Pinpoint the cell where the given text exists, returning its [x, y] midpoint coordinate. 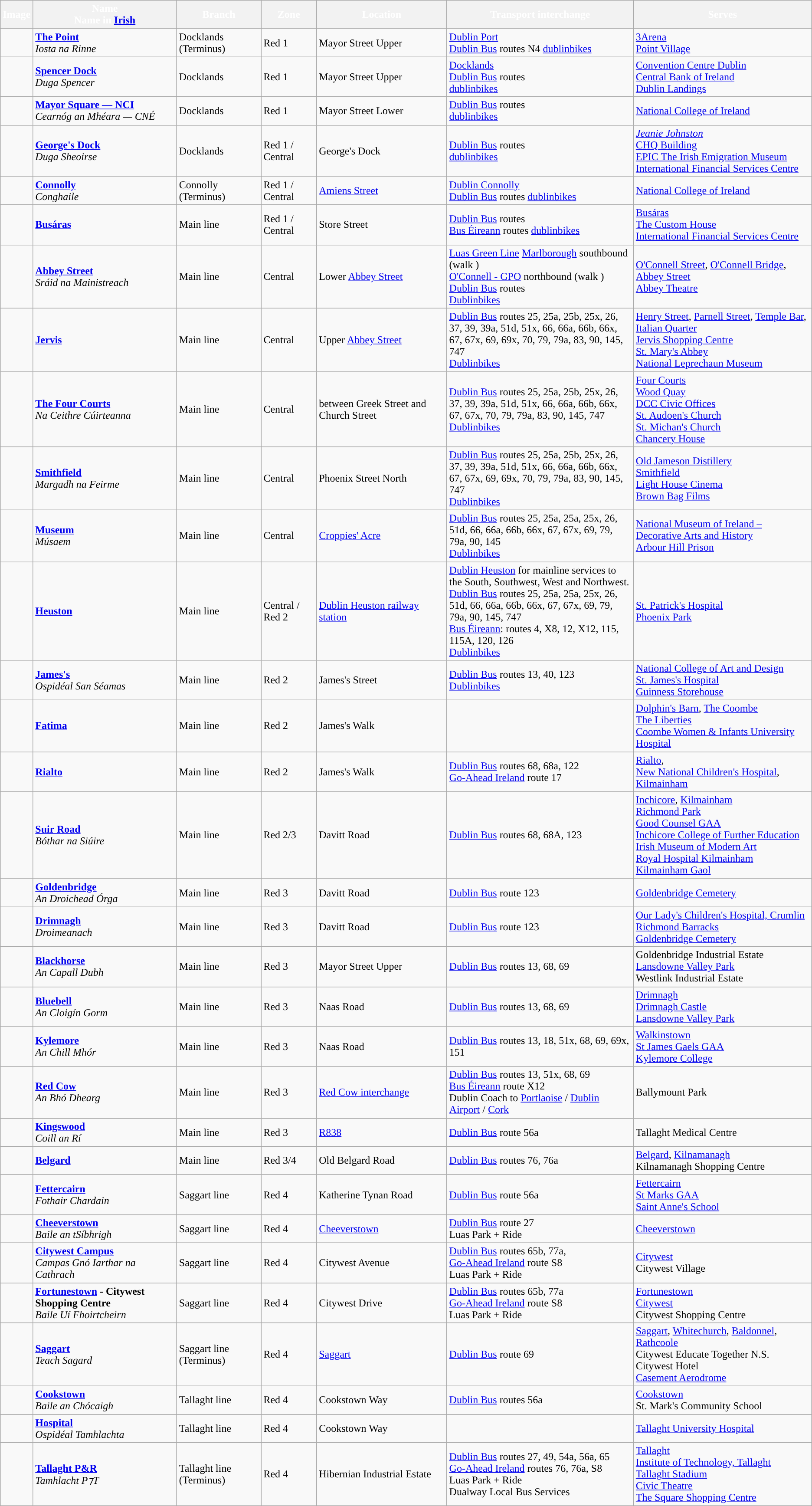
Serves [723, 15]
Convention Centre DublinCentral Bank of IrelandDublin Landings [723, 77]
Docklands Dublin Bus routes dublinbikes [540, 77]
R838 [382, 1132]
Ballymount Park [723, 1093]
GoldenbridgeAn Droichead Órga [105, 893]
SmithfieldMargadh na Feirme [105, 478]
Spencer DockDuga Spencer [105, 77]
O'Connell Street, O'Connell Bridge, Abbey StreetAbbey Theatre [723, 276]
Dublin Bus routes 65b, 77a Go-Ahead Ireland route S8Luas Park + Ride [540, 1303]
The PointIosta na Rinne [105, 43]
Dublin Bus routes 68, 68a, 122 Go-Ahead Ireland route 17 [540, 772]
Dublin Heuston railway station [382, 611]
Old Jameson DistillerySmithfieldLight House CinemaBrown Bag Films [723, 478]
Goldenbridge Cemetery [723, 893]
Dublin Bus routes 13, 40, 123 Dublinbikes [540, 680]
Location [382, 15]
Dublin Bus route 27 Luas Park + Ride [540, 1229]
Dublin Bus routes 13, 51x, 68, 69 Bus Éireann route X12 Dublin Coach to Portlaoise / Dublin Airport / Cork [540, 1093]
Dublin Bus routes 13, 18, 51x, 68, 69, 69x, 151 [540, 1047]
Jeanie JohnstonCHQ BuildingEPIC The Irish Emigration MuseumInternational Financial Services Centre [723, 151]
NameName in Irish [105, 15]
CookstownBaile an Chócaigh [105, 1401]
CheeverstownBaile an tSíbhrigh [105, 1229]
DrimnaghDroimeanach [105, 927]
Dublin Port Dublin Bus routes N4 dublinbikes [540, 43]
Red 3/4 [289, 1160]
Dublin Bus routes 65b, 77a, Go-Ahead Ireland route S8Luas Park + Ride [540, 1263]
Citywest Citywest Village [723, 1263]
Central / Red 2 [289, 611]
George's DockDuga Sheoirse [105, 151]
Amiens Street [382, 191]
Red 2/3 [289, 835]
Saggart line (Terminus) [219, 1355]
HospitalOspidéal Tamhlachta [105, 1428]
Fortunestown - Citywest Shopping CentreBaile Uí Fhoirtcheirn [105, 1303]
James'sOspidéal San Séamas [105, 680]
Hibernian Industrial Estate [382, 1474]
Croppies' Acre [382, 535]
Rialto [105, 772]
Our Lady's Children's Hospital, CrumlinRichmond BarracksGoldenbridge Cemetery [723, 927]
Saggart, Whitechurch, Baldonnel, RathcooleCitywest Educate Together N.S.Citywest HotelCasement Aerodrome [723, 1355]
DrimnaghDrimnagh CastleLansdowne Valley Park [723, 1007]
George's Dock [382, 151]
Luas Green Line Marlborough southbound (walk ) O'Connell - GPO northbound (walk ) Dublin Bus routes Dublinbikes [540, 276]
ConnollyConghaile [105, 191]
BlackhorseAn Capall Dubh [105, 967]
Henry Street, Parnell Street, Temple Bar, Italian QuarterJervis Shopping CentreSt. Mary's AbbeyNational Leprechaun Museum [723, 340]
Connolly (Terminus) [219, 191]
Dublin Bus routes 25, 25a, 25a, 25x, 26, 51d, 66, 66a, 66b, 66x, 67, 67x, 69, 79, 79a, 90, 145 Dublinbikes [540, 535]
Heuston [105, 611]
Goldenbridge Industrial EstateLansdowne Valley ParkWestlink Industrial Estate [723, 967]
Red Cow interchange [382, 1093]
Dublin Bus routes 25, 25a, 25b, 25x, 26, 37, 39, 39a, 51d, 51x, 66, 66a, 66b, 66x, 67, 67x, 70, 79, 79a, 83, 90, 145, 747 Dublinbikes [540, 409]
Saggart [382, 1355]
Dublin Bus routes 68, 68A, 123 [540, 835]
St. Patrick's HospitalPhoenix Park [723, 611]
Tallaght P&RTamhlacht P⁊T [105, 1474]
Fatima [105, 726]
Store Street [382, 225]
National Museum of Ireland – Decorative Arts and HistoryArbour Hill Prison [723, 535]
Citywest CampusCampas Gnó Iarthar na Cathrach [105, 1263]
Belgard [105, 1160]
The Four CourtsNa Ceithre Cúirteanna [105, 409]
Mayor Street Lower [382, 111]
Katherine Tynan Road [382, 1194]
Dolphin's Barn, The CoombeThe LibertiesCoombe Women & Infants University Hospital [723, 726]
Rialto, New National Children's Hospital, Kilmainham [723, 772]
Docklands (Terminus) [219, 43]
3ArenaPoint Village [723, 43]
Red CowAn Bhó Dhearg [105, 1093]
James's Street [382, 680]
between Greek Street and Church Street [382, 409]
Phoenix Street North [382, 478]
MuseumMúsaem [105, 535]
Image [16, 15]
National College of Art and DesignSt. James's HospitalGuinness Storehouse [723, 680]
Dublin Connolly Dublin Bus routes dublinbikes [540, 191]
Belgard, KilnamanaghKilnamanagh Shopping Centre [723, 1160]
Citywest Avenue [382, 1263]
SaggartTeach Sagard [105, 1355]
WalkinstownSt James Gaels GAAKylemore College [723, 1047]
Zone [289, 15]
Dublin Bus routes Bus Éireann routes dublinbikes [540, 225]
Dublin Bus routes 56a [540, 1401]
CookstownSt. Mark's Community School [723, 1401]
Jervis [105, 340]
Tallaght University Hospital [723, 1428]
KylemoreAn Chill Mhór [105, 1047]
FettercairnFothair Chardain [105, 1194]
Fortunestown Citywest Citywest Shopping Centre [723, 1303]
TallaghtInstitute of Technology, TallaghtTallaght StadiumCivic TheatreThe Square Shopping Centre [723, 1474]
Suir RoadBóthar na Siúire [105, 835]
FettercairnSt Marks GAASaint Anne's School [723, 1194]
Dublin Bus routes 27, 49, 54a, 56a, 65 Go-Ahead Ireland routes 76, 76a, S8Luas Park + RideDualway Local Bus Services [540, 1474]
Lower Abbey Street [382, 276]
Dublin Bus routes 76, 76a [540, 1160]
Dublin Bus route 69 [540, 1355]
Tallaght Medical Centre [723, 1132]
BusárasThe Custom HouseInternational Financial Services Centre [723, 225]
Old Belgard Road [382, 1160]
Busáras [105, 225]
Tallaght line (Terminus) [219, 1474]
Four CourtsWood QuayDCC Civic OfficesSt. Audoen's ChurchSt. Michan's ChurchChancery House [723, 409]
Abbey StreetSráid na Mainistreach [105, 276]
Mayor Square — NCICearnóg an Mhéara — CNÉ [105, 111]
Transport interchange [540, 15]
Upper Abbey Street [382, 340]
BluebellAn Cloigín Gorm [105, 1007]
KingswoodCoill an Rí [105, 1132]
Branch [219, 15]
Citywest Drive [382, 1303]
